Locate the cell with the specified text and output its (x, y) center coordinate. 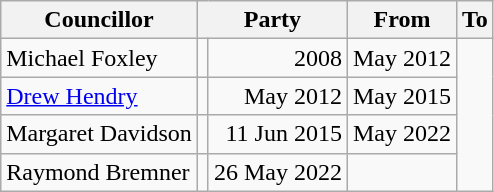
Councillor (100, 20)
26 May 2022 (278, 172)
Drew Hendry (100, 96)
May 2015 (402, 96)
2008 (278, 58)
Michael Foxley (100, 58)
May 2022 (402, 134)
11 Jun 2015 (278, 134)
To (474, 20)
Raymond Bremner (100, 172)
Margaret Davidson (100, 134)
From (402, 20)
Party (272, 20)
